Output the [x, y] coordinate of the center of the cell containing the given text.  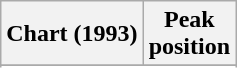
Peakposition [189, 34]
Chart (1993) [72, 34]
